Scan for the cell matching the given text and deliver its [X, Y] coordinate at center. 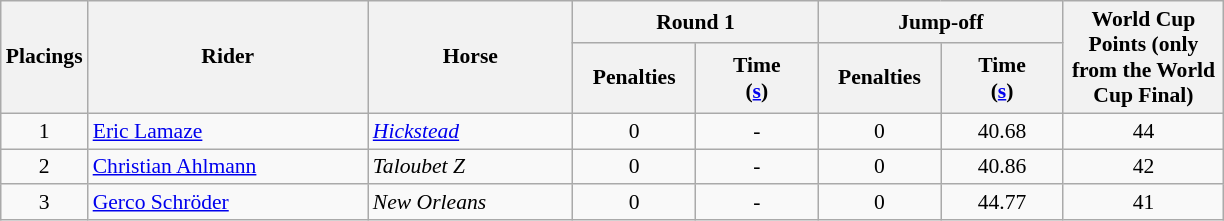
Christian Ahlmann [228, 167]
Taloubet Z [470, 167]
40.86 [1002, 167]
41 [1143, 203]
Jump-off [940, 22]
Eric Lamaze [228, 131]
Gerco Schröder [228, 203]
2 [44, 167]
Placings [44, 57]
44 [1143, 131]
Horse [470, 57]
World Cup Points (only from the World Cup Final) [1143, 57]
1 [44, 131]
Rider [228, 57]
3 [44, 203]
40.68 [1002, 131]
New Orleans [470, 203]
Hickstead [470, 131]
Round 1 [696, 22]
42 [1143, 167]
44.77 [1002, 203]
